Search for the cell housing the specified text and yield its (x, y) center coordinate. 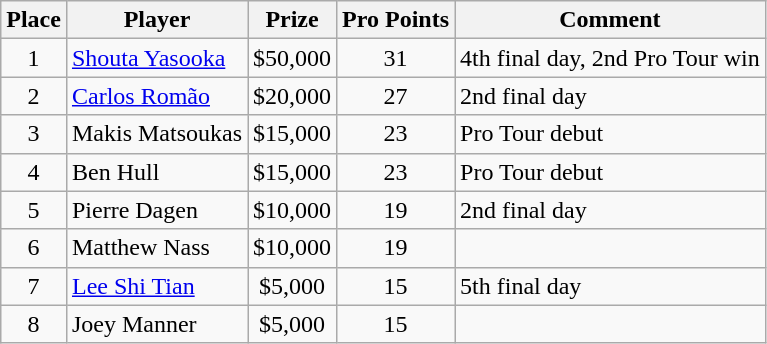
7 (34, 286)
Ben Hull (156, 172)
Comment (610, 20)
Place (34, 20)
Matthew Nass (156, 248)
Player (156, 20)
Makis Matsoukas (156, 134)
8 (34, 324)
Pierre Dagen (156, 210)
$50,000 (292, 58)
6 (34, 248)
4th final day, 2nd Pro Tour win (610, 58)
Prize (292, 20)
4 (34, 172)
Joey Manner (156, 324)
2 (34, 96)
5 (34, 210)
Carlos Romão (156, 96)
3 (34, 134)
Pro Points (396, 20)
27 (396, 96)
Lee Shi Tian (156, 286)
Shouta Yasooka (156, 58)
$20,000 (292, 96)
1 (34, 58)
5th final day (610, 286)
31 (396, 58)
